Return (X, Y) of the center of cell containing provided text 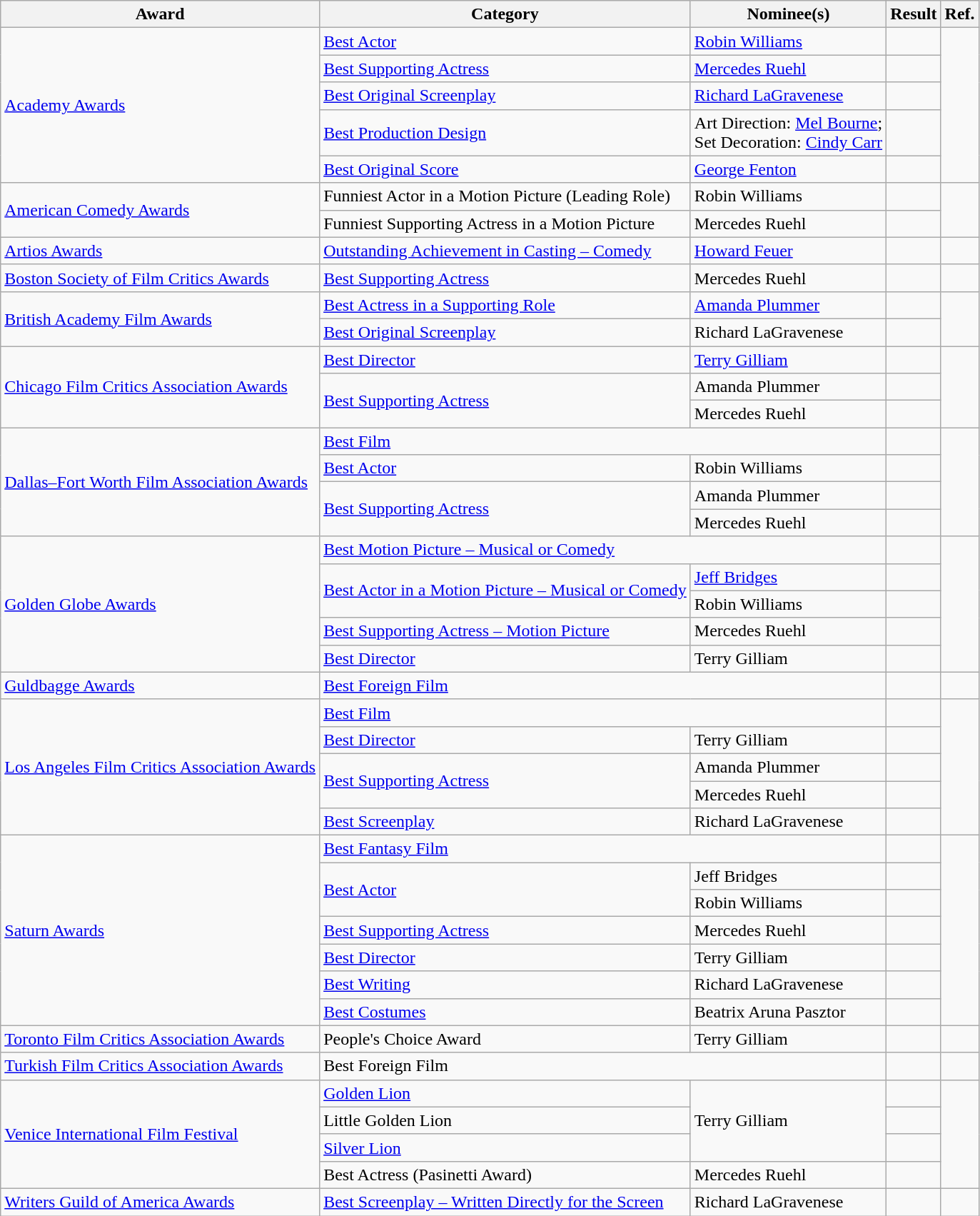
Chicago Film Critics Association Awards (160, 386)
Little Golden Lion (505, 1120)
Best Supporting Actress – Motion Picture (505, 631)
Best Screenplay – Written Directly for the Screen (505, 1202)
Howard Feuer (788, 251)
Outstanding Achievement in Casting – Comedy (505, 251)
Best Fantasy Film (603, 849)
Writers Guild of America Awards (160, 1202)
Nominee(s) (788, 14)
Best Writing (505, 985)
Beatrix Aruna Pasztor (788, 1012)
Category (505, 14)
Academy Awards (160, 106)
Artios Awards (160, 251)
George Fenton (788, 169)
Los Angeles Film Critics Association Awards (160, 767)
Art Direction: Mel Bourne; Set Decoration: Cindy Carr (788, 133)
Best Actor in a Motion Picture – Musical or Comedy (505, 591)
Funniest Actor in a Motion Picture (Leading Role) (505, 196)
Golden Lion (505, 1093)
Golden Globe Awards (160, 604)
Venice International Film Festival (160, 1134)
American Comedy Awards (160, 210)
Silver Lion (505, 1147)
Ref. (959, 14)
British Academy Film Awards (160, 318)
Best Costumes (505, 1012)
People's Choice Award (505, 1039)
Turkish Film Critics Association Awards (160, 1066)
Boston Society of Film Critics Awards (160, 278)
Award (160, 14)
Toronto Film Critics Association Awards (160, 1039)
Best Actress (Pasinetti Award) (505, 1175)
Funniest Supporting Actress in a Motion Picture (505, 223)
Best Original Score (505, 169)
Best Production Design (505, 133)
Best Screenplay (505, 822)
Result (914, 14)
Best Motion Picture – Musical or Comedy (603, 550)
Guldbagge Awards (160, 685)
Saturn Awards (160, 930)
Best Actress in a Supporting Role (505, 305)
Dallas–Fort Worth Film Association Awards (160, 482)
